Identify which cell holds the provided text, then report its (X, Y) central coordinate. 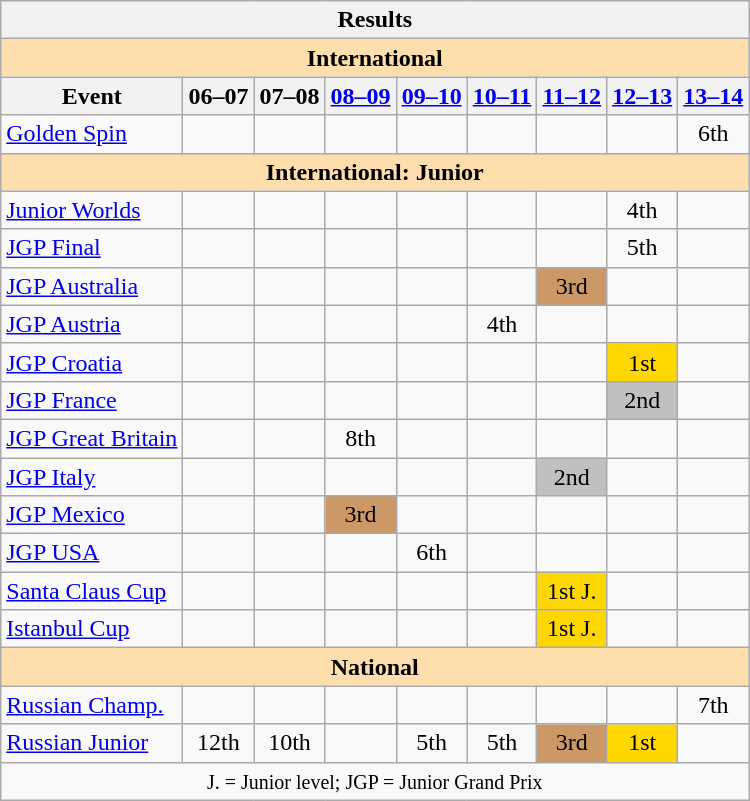
National (375, 667)
13–14 (714, 96)
12th (218, 743)
Golden Spin (92, 134)
Junior Worlds (92, 210)
International (375, 58)
Istanbul Cup (92, 629)
JGP Austria (92, 324)
Event (92, 96)
11–12 (572, 96)
JGP France (92, 400)
7th (714, 705)
J. = Junior level; JGP = Junior Grand Prix (375, 781)
06–07 (218, 96)
JGP Mexico (92, 515)
International: Junior (375, 172)
8th (360, 438)
12–13 (642, 96)
10–11 (502, 96)
Results (375, 20)
JGP Australia (92, 286)
JGP USA (92, 553)
10th (290, 743)
JGP Great Britain (92, 438)
09–10 (432, 96)
08–09 (360, 96)
Santa Claus Cup (92, 591)
Russian Junior (92, 743)
Russian Champ. (92, 705)
07–08 (290, 96)
JGP Croatia (92, 362)
JGP Final (92, 248)
JGP Italy (92, 477)
